Scan for the cell matching the given text and deliver its (x, y) coordinate at center. 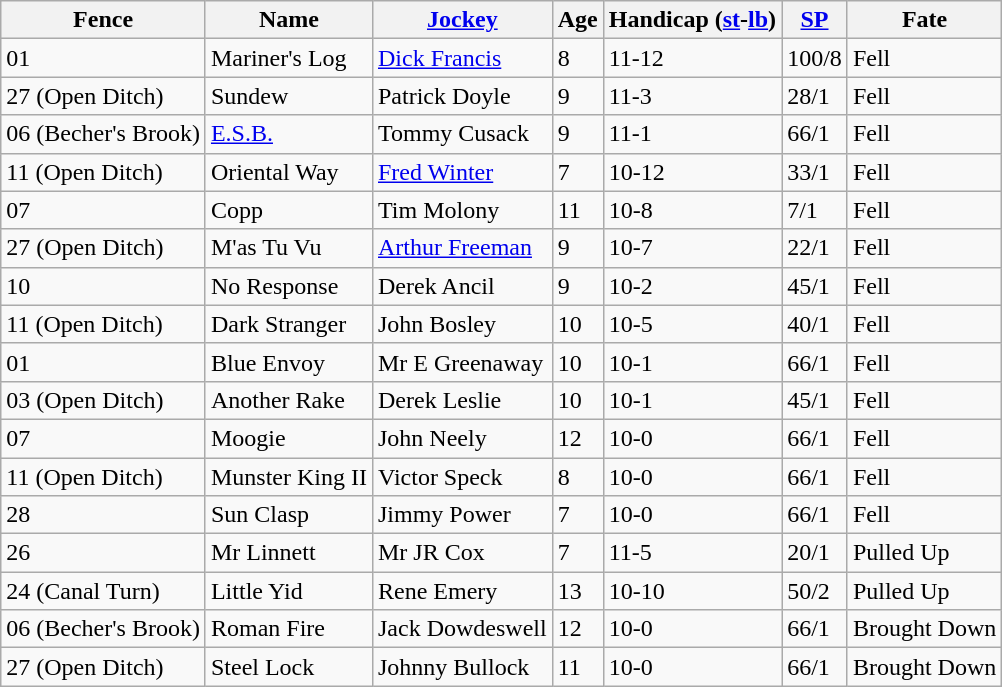
11-3 (692, 96)
Copp (288, 210)
Another Rake (288, 400)
Dick Francis (462, 58)
100/8 (815, 58)
10-10 (692, 591)
22/1 (815, 248)
Steel Lock (288, 667)
Age (578, 20)
Jimmy Power (462, 515)
No Response (288, 286)
10-12 (692, 172)
Derek Ancil (462, 286)
11-12 (692, 58)
10-5 (692, 324)
Sundew (288, 96)
03 (Open Ditch) (104, 400)
10-2 (692, 286)
E.S.B. (288, 134)
Johnny Bullock (462, 667)
Fred Winter (462, 172)
Mr JR Cox (462, 553)
40/1 (815, 324)
11-1 (692, 134)
M'as Tu Vu (288, 248)
28/1 (815, 96)
Name (288, 20)
Blue Envoy (288, 362)
Jockey (462, 20)
Fate (924, 20)
Little Yid (288, 591)
33/1 (815, 172)
Mariner's Log (288, 58)
11-5 (692, 553)
20/1 (815, 553)
Rene Emery (462, 591)
Arthur Freeman (462, 248)
Tim Molony (462, 210)
26 (104, 553)
Mr Linnett (288, 553)
Dark Stranger (288, 324)
John Neely (462, 438)
24 (Canal Turn) (104, 591)
Fence (104, 20)
SP (815, 20)
Moogie (288, 438)
John Bosley (462, 324)
Derek Leslie (462, 400)
Sun Clasp (288, 515)
Victor Speck (462, 477)
Patrick Doyle (462, 96)
Handicap (st-lb) (692, 20)
Jack Dowdeswell (462, 629)
Mr E Greenaway (462, 362)
50/2 (815, 591)
Roman Fire (288, 629)
Oriental Way (288, 172)
7/1 (815, 210)
Tommy Cusack (462, 134)
Munster King II (288, 477)
10-8 (692, 210)
28 (104, 515)
13 (578, 591)
10-7 (692, 248)
